Detect which cell encompasses the target text, then output its [X, Y] center coordinate. 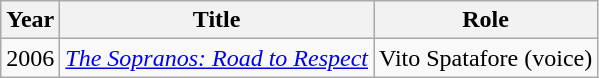
Title [217, 20]
2006 [30, 58]
The Sopranos: Road to Respect [217, 58]
Year [30, 20]
Vito Spatafore (voice) [486, 58]
Role [486, 20]
